Search for the cell housing the specified text and yield its [x, y] center coordinate. 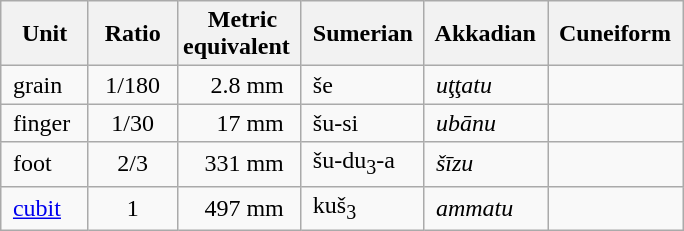
Ratio [133, 34]
2.8 mm [240, 85]
1/30 [133, 123]
uţţatu [486, 85]
kuš3 [362, 208]
Cuneiform [616, 34]
1/180 [133, 85]
ubānu [486, 123]
2/3 [133, 164]
Unit [44, 34]
ammatu [486, 208]
šu-si [362, 123]
Metricequivalent [240, 34]
Akkadian [486, 34]
šīzu [486, 164]
331 mm [240, 164]
1 [133, 208]
Sumerian [362, 34]
foot [44, 164]
še [362, 85]
finger [44, 123]
grain [44, 85]
šu-du3-a [362, 164]
cubit [44, 208]
17 mm [240, 123]
497 mm [240, 208]
